Determine the [X, Y] coordinate at the center of the cell enclosing the given text.  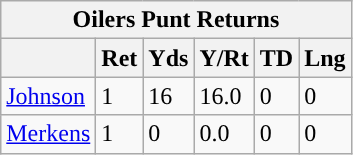
16 [168, 96]
0.0 [224, 134]
Oilers Punt Returns [176, 20]
Merkens [48, 134]
Lng [325, 58]
Ret [120, 58]
16.0 [224, 96]
Yds [168, 58]
TD [276, 58]
Y/Rt [224, 58]
Johnson [48, 96]
